Detect which cell encompasses the target text, then output its (x, y) center coordinate. 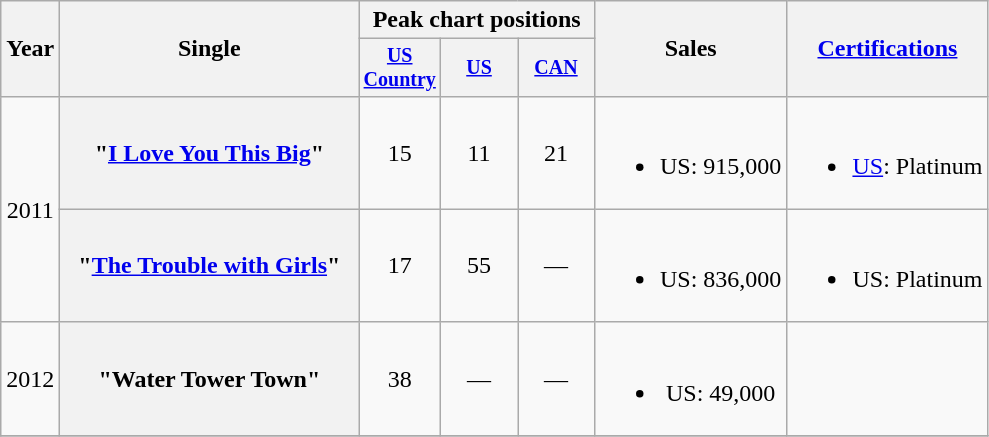
17 (400, 266)
21 (556, 152)
Certifications (888, 49)
US: 836,000 (690, 266)
Peak chart positions (477, 20)
US: 915,000 (690, 152)
11 (480, 152)
"Water Tower Town" (210, 378)
2012 (30, 378)
US: 49,000 (690, 378)
"The Trouble with Girls" (210, 266)
2011 (30, 209)
"I Love You This Big" (210, 152)
US Country (400, 68)
US (480, 68)
Sales (690, 49)
CAN (556, 68)
15 (400, 152)
38 (400, 378)
Single (210, 49)
Year (30, 49)
55 (480, 266)
